Find where the given text appears and provide that cell's center as [X, Y] coordinate. 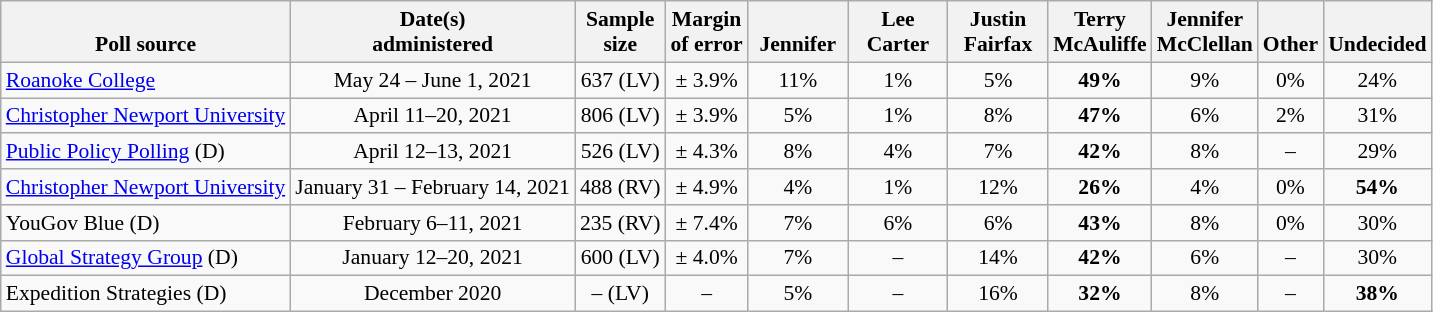
47% [1100, 116]
TerryMcAuliffe [1100, 32]
637 (LV) [620, 80]
January 31 – February 14, 2021 [432, 187]
– (LV) [620, 294]
488 (RV) [620, 187]
Expedition Strategies (D) [146, 294]
Date(s)administered [432, 32]
February 6–11, 2021 [432, 223]
12% [998, 187]
LeeCarter [898, 32]
38% [1377, 294]
Roanoke College [146, 80]
Public Policy Polling (D) [146, 152]
Other [1290, 32]
49% [1100, 80]
Samplesize [620, 32]
43% [1100, 223]
32% [1100, 294]
JenniferMcClellan [1205, 32]
Jennifer [798, 32]
± 4.9% [706, 187]
Undecided [1377, 32]
April 12–13, 2021 [432, 152]
9% [1205, 80]
16% [998, 294]
2% [1290, 116]
Poll source [146, 32]
May 24 – June 1, 2021 [432, 80]
31% [1377, 116]
± 4.3% [706, 152]
± 7.4% [706, 223]
14% [998, 258]
Global Strategy Group (D) [146, 258]
600 (LV) [620, 258]
29% [1377, 152]
806 (LV) [620, 116]
YouGov Blue (D) [146, 223]
26% [1100, 187]
January 12–20, 2021 [432, 258]
11% [798, 80]
54% [1377, 187]
± 4.0% [706, 258]
235 (RV) [620, 223]
JustinFairfax [998, 32]
526 (LV) [620, 152]
April 11–20, 2021 [432, 116]
Marginof error [706, 32]
December 2020 [432, 294]
24% [1377, 80]
